Pinpoint the cell where the given text exists, returning its [x, y] midpoint coordinate. 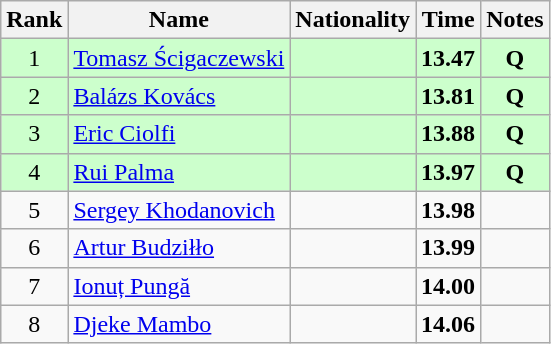
13.98 [448, 210]
13.81 [448, 96]
8 [34, 324]
14.00 [448, 286]
13.97 [448, 172]
2 [34, 96]
13.88 [448, 134]
3 [34, 134]
13.47 [448, 58]
13.99 [448, 248]
Nationality [353, 20]
7 [34, 286]
Djeke Mambo [179, 324]
1 [34, 58]
4 [34, 172]
5 [34, 210]
Name [179, 20]
Rui Palma [179, 172]
14.06 [448, 324]
Artur Budziłło [179, 248]
Rank [34, 20]
Eric Ciolfi [179, 134]
Notes [515, 20]
Sergey Khodanovich [179, 210]
Time [448, 20]
6 [34, 248]
Balázs Kovács [179, 96]
Ionuț Pungă [179, 286]
Tomasz Ścigaczewski [179, 58]
